Provide the [x, y] coordinate of the cell's center where the given text is located.  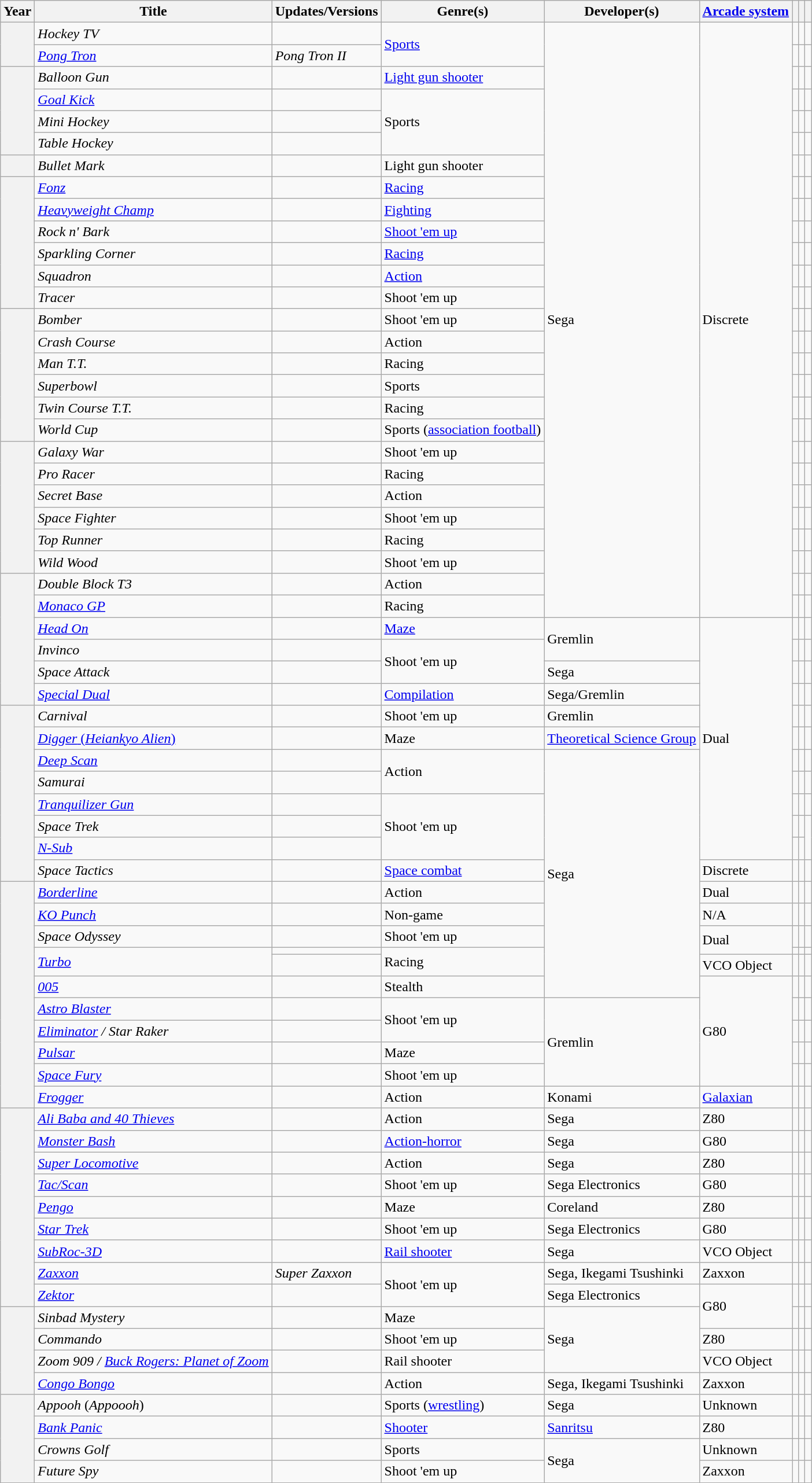
Fonz [153, 187]
Carnival [153, 716]
Secret Base [153, 496]
Deep Scan [153, 760]
Bomber [153, 320]
Special Dual [153, 694]
Mini Hockey [153, 122]
Space Odyssey [153, 936]
Super Zaxxon [326, 1273]
Compilation [463, 694]
Zoom 909 / Buck Rogers: Planet of Zoom [153, 1361]
KO Punch [153, 914]
SubRoc-3D [153, 1251]
Crash Course [153, 342]
Head On [153, 628]
Man T.T. [153, 364]
Appooh (Appoooh) [153, 1405]
Invinco [153, 650]
Crowns Golf [153, 1449]
Sega/Gremlin [622, 694]
Tracer [153, 298]
Superbowl [153, 386]
Samurai [153, 782]
Konami [622, 1097]
Galaxian [746, 1097]
Sparkling Corner [153, 253]
Astro Blaster [153, 1009]
Action-horror [463, 1141]
Space combat [463, 870]
005 [153, 987]
Arcade system [746, 12]
Sports (wrestling) [463, 1405]
Eliminator / Star Raker [153, 1031]
Rock n' Bark [153, 231]
Squadron [153, 276]
Fighting [463, 209]
Space Fighter [153, 518]
Sanritsu [622, 1427]
Table Hockey [153, 143]
Bank Panic [153, 1427]
Monaco GP [153, 606]
Borderline [153, 892]
Pengo [153, 1207]
Monster Bash [153, 1141]
Sinbad Mystery [153, 1318]
Wild Wood [153, 562]
N/A [746, 914]
Tranquilizer Gun [153, 804]
Hockey TV [153, 34]
Space Trek [153, 826]
Balloon Gun [153, 78]
Twin Course T.T. [153, 408]
Super Locomotive [153, 1163]
Tac/Scan [153, 1185]
Space Tactics [153, 870]
Non-game [463, 914]
Shooter [463, 1427]
Theoretical Science Group [622, 738]
Ali Baba and 40 Thieves [153, 1119]
Genre(s) [463, 12]
Turbo [153, 962]
Digger (Heiankyo Alien) [153, 738]
Zektor [153, 1295]
Double Block T3 [153, 584]
Bullet Mark [153, 165]
Commando [153, 1340]
Future Spy [153, 1471]
Galaxy War [153, 452]
Top Runner [153, 540]
Frogger [153, 1097]
Goal Kick [153, 100]
Star Trek [153, 1229]
Sports (association football) [463, 430]
Title [153, 12]
Pong Tron [153, 56]
Updates/Versions [326, 12]
World Cup [153, 430]
N-Sub [153, 848]
Pong Tron II [326, 56]
Heavyweight Champ [153, 209]
Space Fury [153, 1075]
Congo Bongo [153, 1383]
Pro Racer [153, 474]
Developer(s) [622, 12]
Coreland [622, 1207]
Year [17, 12]
Pulsar [153, 1053]
Space Attack [153, 672]
Stealth [463, 987]
